Return [X, Y] of the center of cell containing provided text 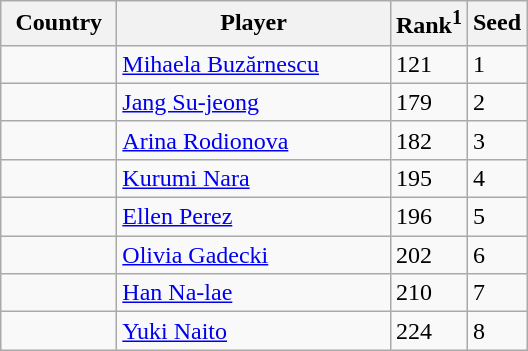
1 [496, 64]
202 [428, 255]
7 [496, 293]
Player [254, 24]
Yuki Naito [254, 331]
Country [59, 24]
2 [496, 102]
121 [428, 64]
4 [496, 178]
Ellen Perez [254, 217]
3 [496, 140]
Han Na-lae [254, 293]
Arina Rodionova [254, 140]
182 [428, 140]
179 [428, 102]
Olivia Gadecki [254, 255]
Jang Su-jeong [254, 102]
195 [428, 178]
5 [496, 217]
224 [428, 331]
196 [428, 217]
8 [496, 331]
210 [428, 293]
Seed [496, 24]
Rank1 [428, 24]
Kurumi Nara [254, 178]
6 [496, 255]
Mihaela Buzărnescu [254, 64]
